Identify which cell holds the provided text, then report its (x, y) central coordinate. 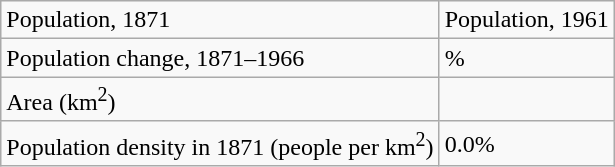
Population, 1961 (526, 20)
Population change, 1871–1966 (220, 58)
Population, 1871 (220, 20)
Area (km2) (220, 100)
0.0% (526, 144)
Population density in 1871 (people per km2) (220, 144)
% (526, 58)
